Output the [X, Y] coordinate of the center of the cell containing the given text.  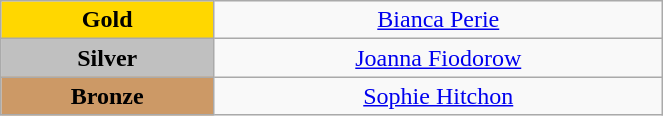
Gold [108, 20]
Bianca Perie [438, 20]
Bronze [108, 96]
Silver [108, 58]
Joanna Fiodorow [438, 58]
Sophie Hitchon [438, 96]
